Provide the [x, y] coordinate of the cell's center where the given text is located.  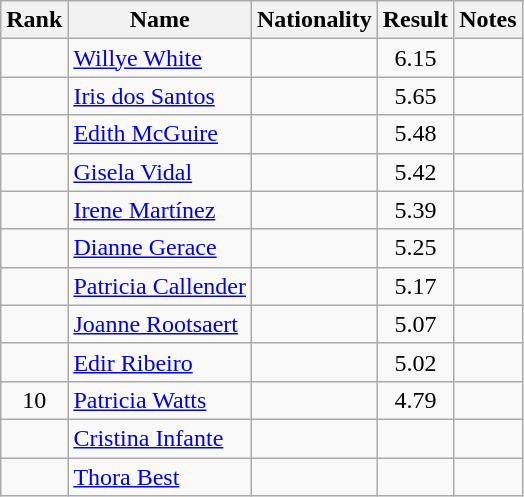
5.48 [415, 134]
Edir Ribeiro [160, 362]
5.42 [415, 172]
Joanne Rootsaert [160, 324]
5.02 [415, 362]
5.39 [415, 210]
Result [415, 20]
Patricia Watts [160, 400]
10 [34, 400]
Willye White [160, 58]
Iris dos Santos [160, 96]
5.17 [415, 286]
Cristina Infante [160, 438]
Dianne Gerace [160, 248]
5.65 [415, 96]
Name [160, 20]
Gisela Vidal [160, 172]
Edith McGuire [160, 134]
Rank [34, 20]
Nationality [315, 20]
Irene Martínez [160, 210]
Thora Best [160, 477]
4.79 [415, 400]
5.25 [415, 248]
Patricia Callender [160, 286]
5.07 [415, 324]
Notes [488, 20]
6.15 [415, 58]
